Locate the cell with the specified text and output its (X, Y) center coordinate. 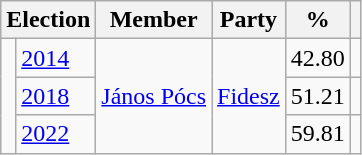
% (318, 20)
42.80 (318, 58)
János Pócs (154, 96)
2014 (56, 58)
Fidesz (249, 96)
Election (48, 20)
51.21 (318, 96)
Member (154, 20)
2018 (56, 96)
Party (249, 20)
2022 (56, 134)
59.81 (318, 134)
